Scan for the cell matching the given text and deliver its (X, Y) coordinate at center. 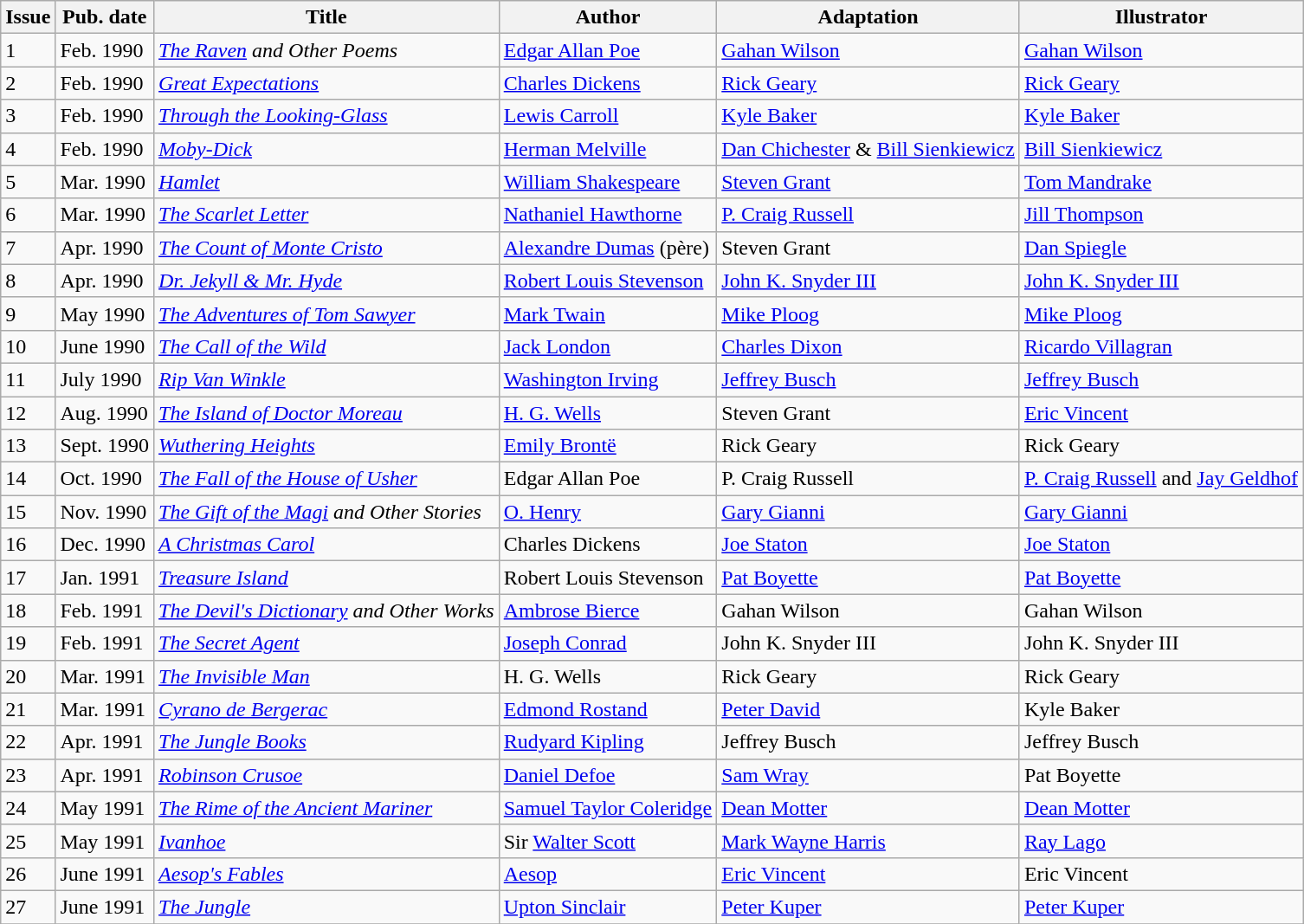
9 (28, 313)
May 1990 (105, 313)
Ivanhoe (327, 841)
Peter David (868, 709)
Oct. 1990 (105, 479)
July 1990 (105, 379)
Mark Twain (608, 313)
A Christmas Carol (327, 545)
The Jungle Books (327, 742)
22 (28, 742)
Tom Mandrake (1160, 182)
Edmond Rostand (608, 709)
Dr. Jekyll & Mr. Hyde (327, 281)
2 (28, 83)
Mark Wayne Harris (868, 841)
Title (327, 17)
Emily Brontë (608, 446)
Sir Walter Scott (608, 841)
Herman Melville (608, 149)
14 (28, 479)
The Rime of the Ancient Mariner (327, 808)
The Call of the Wild (327, 346)
16 (28, 545)
26 (28, 874)
Aesop (608, 874)
Joseph Conrad (608, 643)
Cyrano de Bergerac (327, 709)
Jack London (608, 346)
Rip Van Winkle (327, 379)
1 (28, 50)
Illustrator (1160, 17)
Bill Sienkiewicz (1160, 149)
Dan Chichester & Bill Sienkiewicz (868, 149)
5 (28, 182)
Jan. 1991 (105, 578)
Dec. 1990 (105, 545)
The Count of Monte Cristo (327, 248)
Nathaniel Hawthorne (608, 215)
Upton Sinclair (608, 907)
The Raven and Other Poems (327, 50)
Wuthering Heights (327, 446)
19 (28, 643)
7 (28, 248)
Author (608, 17)
The Invisible Man (327, 676)
13 (28, 446)
24 (28, 808)
The Jungle (327, 907)
The Adventures of Tom Sawyer (327, 313)
8 (28, 281)
Ray Lago (1160, 841)
Issue (28, 17)
21 (28, 709)
Rudyard Kipling (608, 742)
Samuel Taylor Coleridge (608, 808)
Charles Dixon (868, 346)
17 (28, 578)
Robinson Crusoe (327, 775)
Moby-Dick (327, 149)
Washington Irving (608, 379)
The Devil's Dictionary and Other Works (327, 611)
Ricardo Villagran (1160, 346)
18 (28, 611)
The Secret Agent (327, 643)
6 (28, 215)
23 (28, 775)
William Shakespeare (608, 182)
Through the Looking-Glass (327, 116)
3 (28, 116)
Sam Wray (868, 775)
Adaptation (868, 17)
Treasure Island (327, 578)
4 (28, 149)
Dan Spiegle (1160, 248)
Great Expectations (327, 83)
Ambrose Bierce (608, 611)
Jill Thompson (1160, 215)
Nov. 1990 (105, 512)
Alexandre Dumas (père) (608, 248)
11 (28, 379)
Daniel Defoe (608, 775)
June 1990 (105, 346)
The Fall of the House of Usher (327, 479)
15 (28, 512)
The Island of Doctor Moreau (327, 413)
27 (28, 907)
Sept. 1990 (105, 446)
12 (28, 413)
Hamlet (327, 182)
P. Craig Russell and Jay Geldhof (1160, 479)
O. Henry (608, 512)
The Gift of the Magi and Other Stories (327, 512)
25 (28, 841)
Pub. date (105, 17)
20 (28, 676)
Lewis Carroll (608, 116)
10 (28, 346)
The Scarlet Letter (327, 215)
Aug. 1990 (105, 413)
Aesop's Fables (327, 874)
